Output the (X, Y) coordinate of the center of the cell containing the given text.  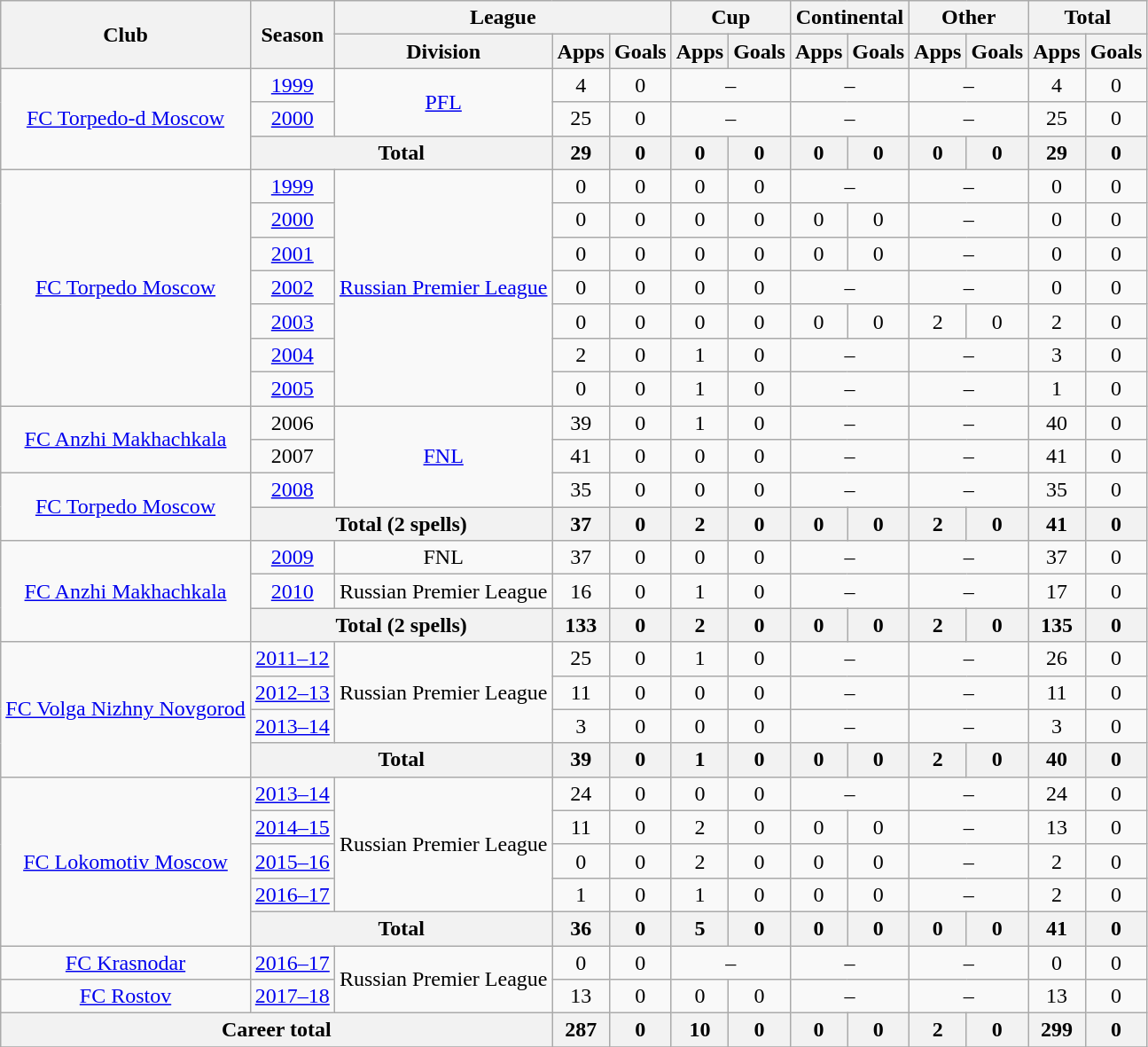
26 (1057, 659)
2014–15 (293, 827)
299 (1057, 1030)
FC Lokomotiv Moscow (126, 861)
2005 (293, 388)
League (503, 18)
36 (581, 928)
2012–13 (293, 692)
135 (1057, 625)
Division (443, 51)
FC Rostov (126, 996)
2007 (293, 457)
FC Krasnodar (126, 962)
2002 (293, 287)
FC Torpedo-d Moscow (126, 119)
2006 (293, 423)
PFL (443, 102)
5 (699, 928)
17 (1057, 591)
Continental (849, 18)
2015–16 (293, 861)
2009 (293, 558)
2003 (293, 321)
16 (581, 591)
FC Volga Nizhny Novgorod (126, 709)
287 (581, 1030)
Club (126, 35)
Other (969, 18)
Cup (730, 18)
2004 (293, 355)
Season (293, 35)
10 (699, 1030)
2008 (293, 490)
133 (581, 625)
2011–12 (293, 659)
2017–18 (293, 996)
2001 (293, 254)
2010 (293, 591)
Career total (277, 1030)
